Return (X, Y) of the center of cell containing provided text 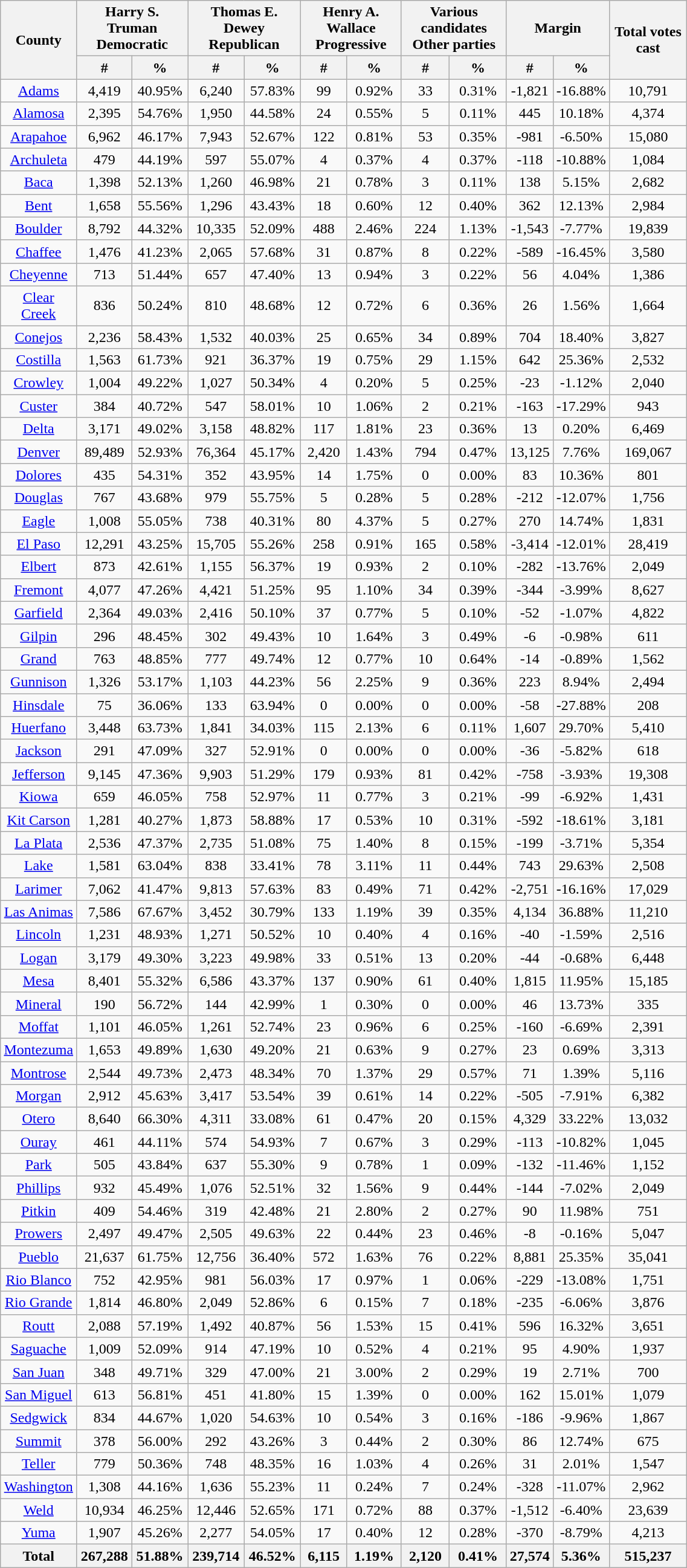
-6 (529, 636)
-5.82% (581, 751)
35,041 (648, 1257)
Rio Blanco (39, 1280)
Delta (39, 429)
-11.07% (581, 1487)
1,756 (648, 498)
-14 (529, 659)
-6.69% (581, 1027)
54.76% (160, 114)
-229 (529, 1280)
0.87% (374, 251)
-186 (529, 1418)
58.01% (272, 406)
777 (216, 659)
2,040 (648, 383)
Phillips (39, 1188)
3.11% (374, 866)
7.76% (581, 452)
19,308 (648, 774)
0.81% (374, 137)
2,416 (216, 613)
Mesa (39, 981)
2,536 (105, 843)
834 (105, 1418)
Jefferson (39, 774)
Lake (39, 866)
49.43% (272, 636)
1,027 (216, 383)
6,962 (105, 137)
21,637 (105, 1257)
-13.08% (581, 1280)
1.64% (374, 636)
52.91% (272, 751)
613 (105, 1395)
3,158 (216, 429)
169,067 (648, 452)
2,508 (648, 866)
239,714 (216, 1556)
40.31% (272, 521)
801 (648, 475)
-282 (529, 567)
Teller (39, 1464)
18 (324, 205)
0.57% (478, 1073)
57.68% (272, 251)
6,115 (324, 1556)
17,029 (648, 889)
1.15% (478, 360)
0.64% (478, 659)
-1.12% (581, 383)
-8 (529, 1234)
49.20% (272, 1050)
36.37% (272, 360)
49.03% (160, 613)
51.29% (272, 774)
Huerfano (39, 728)
14.74% (581, 521)
659 (105, 797)
Gunnison (39, 682)
-328 (529, 1487)
-0.68% (581, 958)
44.11% (160, 1142)
0.96% (374, 1027)
-8.79% (581, 1533)
451 (216, 1395)
63.94% (272, 705)
6,448 (648, 958)
0.26% (478, 1464)
8,792 (105, 228)
45.26% (160, 1533)
43.37% (272, 981)
-1.59% (581, 935)
1,308 (105, 1487)
42.48% (272, 1211)
1,103 (216, 682)
3.00% (374, 1372)
3,179 (105, 958)
43.25% (160, 544)
378 (105, 1441)
1.40% (374, 843)
574 (216, 1142)
10.18% (581, 114)
-99 (529, 797)
1,231 (105, 935)
319 (216, 1211)
1,607 (529, 728)
1,841 (216, 728)
56.00% (160, 1441)
0.89% (478, 337)
50.52% (272, 935)
1.53% (374, 1326)
55.26% (272, 544)
42.95% (160, 1280)
44.67% (160, 1418)
Summit (39, 1441)
Rio Grande (39, 1303)
2,516 (648, 935)
25.35% (581, 1257)
55.07% (272, 160)
3,580 (648, 251)
27,574 (529, 1556)
36.40% (272, 1257)
4,374 (648, 114)
47.26% (160, 590)
704 (529, 337)
3,452 (216, 912)
1,653 (105, 1050)
779 (105, 1464)
1,937 (648, 1349)
-0.16% (581, 1234)
Montezuma (39, 1050)
San Miguel (39, 1395)
409 (105, 1211)
515,237 (648, 1556)
435 (105, 475)
Park (39, 1165)
53.54% (272, 1096)
1,950 (216, 114)
208 (648, 705)
270 (529, 521)
48.85% (160, 659)
1,326 (105, 682)
0.18% (478, 1303)
19,839 (648, 228)
47.00% (272, 1372)
12,291 (105, 544)
48.34% (272, 1073)
0.69% (581, 1050)
6,240 (216, 91)
6,382 (648, 1096)
-118 (529, 160)
33.08% (272, 1119)
51.25% (272, 590)
2,364 (105, 613)
53.17% (160, 682)
752 (105, 1280)
Harry S. TrumanDemocratic (132, 28)
0.51% (374, 958)
48.93% (160, 935)
675 (648, 1441)
1,907 (105, 1533)
4,311 (216, 1119)
767 (105, 498)
46 (529, 1004)
1,476 (105, 251)
16 (324, 1464)
Fremont (39, 590)
49.89% (160, 1050)
County (39, 40)
-18.61% (581, 820)
50.34% (272, 383)
547 (216, 406)
5.15% (581, 182)
0.06% (478, 1280)
20 (425, 1119)
66.30% (160, 1119)
48.35% (272, 1464)
37 (324, 613)
2,473 (216, 1073)
-212 (529, 498)
45.17% (272, 452)
115 (324, 728)
7,586 (105, 912)
-3.99% (581, 590)
2.25% (374, 682)
-6.50% (581, 137)
42.99% (272, 1004)
179 (324, 774)
11,210 (648, 912)
1,296 (216, 205)
0.54% (374, 1418)
Henry A. WallaceProgressive (352, 28)
Lincoln (39, 935)
-10.82% (581, 1142)
Kiowa (39, 797)
88 (425, 1510)
40.72% (160, 406)
748 (216, 1464)
Denver (39, 452)
Grand (39, 659)
55.05% (160, 521)
49.47% (160, 1234)
1.10% (374, 590)
90 (529, 1211)
43.95% (272, 475)
48.82% (272, 429)
40.03% (272, 337)
0.92% (374, 91)
921 (216, 360)
1,020 (216, 1418)
362 (529, 205)
1,004 (105, 383)
190 (105, 1004)
49.74% (272, 659)
1.43% (374, 452)
44.32% (160, 228)
-13.76% (581, 567)
Gilpin (39, 636)
1,076 (216, 1188)
36.06% (160, 705)
5,410 (648, 728)
Eagle (39, 521)
26 (529, 306)
55.32% (160, 981)
29.70% (581, 728)
1,261 (216, 1027)
-758 (529, 774)
329 (216, 1372)
32 (324, 1188)
267,288 (105, 1556)
76,364 (216, 452)
0.46% (478, 1234)
63.04% (160, 866)
12,756 (216, 1257)
2.71% (581, 1372)
1,079 (648, 1395)
-52 (529, 613)
4,421 (216, 590)
7,943 (216, 137)
3,876 (648, 1303)
33.41% (272, 866)
-10.88% (581, 160)
0.94% (374, 274)
56.72% (160, 1004)
58.43% (160, 337)
445 (529, 114)
48.68% (272, 306)
751 (648, 1211)
137 (324, 981)
43.84% (160, 1165)
54.63% (272, 1418)
1,658 (105, 205)
1,492 (216, 1326)
-0.89% (581, 659)
-113 (529, 1142)
81 (425, 774)
2,420 (324, 452)
9,145 (105, 774)
12,446 (216, 1510)
50.10% (272, 613)
-27.88% (581, 705)
1.03% (374, 1464)
24 (324, 114)
1,045 (648, 1142)
Total votes cast (648, 40)
0.39% (478, 590)
15.01% (581, 1395)
873 (105, 567)
0.91% (374, 544)
76 (425, 1257)
41.23% (160, 251)
2,497 (105, 1234)
4,419 (105, 91)
5,354 (648, 843)
54.31% (160, 475)
4,329 (529, 1119)
52.86% (272, 1303)
1.06% (374, 406)
122 (324, 137)
2,962 (648, 1487)
597 (216, 160)
43.68% (160, 498)
4,134 (529, 912)
10,335 (216, 228)
1,009 (105, 1349)
30.79% (272, 912)
Adams (39, 91)
54.93% (272, 1142)
52.13% (160, 182)
-1,512 (529, 1510)
4.37% (374, 521)
44.16% (160, 1487)
-16.16% (581, 889)
0.60% (374, 205)
48.45% (160, 636)
6,586 (216, 981)
1,873 (216, 820)
51.08% (272, 843)
0.67% (374, 1142)
-1,821 (529, 91)
-163 (529, 406)
9,813 (216, 889)
1,398 (105, 182)
67.67% (160, 912)
1,155 (216, 567)
738 (216, 521)
2,494 (648, 682)
1,636 (216, 1487)
Cheyenne (39, 274)
80 (324, 521)
932 (105, 1188)
1,532 (216, 337)
-36 (529, 751)
13,125 (529, 452)
52.67% (272, 137)
55.30% (272, 1165)
34.03% (272, 728)
46.17% (160, 137)
55.75% (272, 498)
-1.07% (581, 613)
41.47% (160, 889)
488 (324, 228)
165 (425, 544)
-235 (529, 1303)
54.46% (160, 1211)
-6.40% (581, 1510)
56.03% (272, 1280)
2,065 (216, 251)
291 (105, 751)
Bent (39, 205)
-3.71% (581, 843)
2,912 (105, 1096)
44.23% (272, 682)
Moffat (39, 1027)
Las Animas (39, 912)
1,562 (648, 659)
-370 (529, 1533)
61.75% (160, 1257)
61.73% (160, 360)
618 (648, 751)
49.63% (272, 1234)
-7.02% (581, 1188)
-7.77% (581, 228)
-160 (529, 1027)
8,640 (105, 1119)
13,032 (648, 1119)
13.73% (581, 1004)
29.63% (581, 866)
Washington (39, 1487)
52.65% (272, 1510)
2,236 (105, 337)
4,213 (648, 1533)
3,313 (648, 1050)
327 (216, 751)
Alamosa (39, 114)
-981 (529, 137)
28,419 (648, 544)
-17.29% (581, 406)
45.63% (160, 1096)
50.24% (160, 306)
8,881 (529, 1257)
572 (324, 1257)
47.37% (160, 843)
49.98% (272, 958)
292 (216, 1441)
0.58% (478, 544)
55.56% (160, 205)
22 (324, 1234)
4.90% (581, 1349)
0.97% (374, 1280)
5,047 (648, 1234)
12.13% (581, 205)
-589 (529, 251)
63.73% (160, 728)
Garfield (39, 613)
8,401 (105, 981)
Ouray (39, 1142)
1,386 (648, 274)
3,171 (105, 429)
335 (648, 1004)
3,651 (648, 1326)
2,532 (648, 360)
0.63% (374, 1050)
15,080 (648, 137)
3,827 (648, 337)
-44 (529, 958)
1.75% (374, 475)
52.97% (272, 797)
914 (216, 1349)
Sedgwick (39, 1418)
0.75% (374, 360)
44.19% (160, 160)
57.83% (272, 91)
Hinsdale (39, 705)
Thomas E. DeweyRepublican (244, 28)
46.25% (160, 1510)
Total (39, 1556)
1,431 (648, 797)
117 (324, 429)
86 (529, 1441)
Saguache (39, 1349)
Clear Creek (39, 306)
657 (216, 274)
49.73% (160, 1073)
637 (216, 1165)
Pitkin (39, 1211)
1,271 (216, 935)
33.22% (581, 1119)
Crowley (39, 383)
1.63% (374, 1257)
-2,751 (529, 889)
Boulder (39, 228)
4.04% (581, 274)
Custer (39, 406)
56.81% (160, 1395)
50.36% (160, 1464)
-592 (529, 820)
57.63% (272, 889)
43.43% (272, 205)
1,867 (648, 1418)
171 (324, 1510)
16.32% (581, 1326)
San Juan (39, 1372)
57.19% (160, 1326)
1.37% (374, 1073)
2,277 (216, 1533)
6,469 (648, 429)
1,260 (216, 182)
2,395 (105, 114)
46.98% (272, 182)
0.09% (478, 1165)
52.74% (272, 1027)
505 (105, 1165)
348 (105, 1372)
51.44% (160, 274)
1,084 (648, 160)
Chaffee (39, 251)
49.22% (160, 383)
-11.46% (581, 1165)
0.90% (374, 981)
713 (105, 274)
2,088 (105, 1326)
Conejos (39, 337)
Montrose (39, 1073)
10,934 (105, 1510)
758 (216, 797)
700 (648, 1372)
-3.93% (581, 774)
162 (529, 1395)
Pueblo (39, 1257)
0.65% (374, 337)
49.71% (160, 1372)
836 (105, 306)
Margin (558, 28)
15,185 (648, 981)
1,101 (105, 1027)
55.23% (272, 1487)
1,751 (648, 1280)
43.26% (272, 1441)
642 (529, 360)
8.94% (581, 682)
11.98% (581, 1211)
2.13% (374, 728)
5,116 (648, 1073)
-7.91% (581, 1096)
-3,414 (529, 544)
Prowers (39, 1234)
763 (105, 659)
810 (216, 306)
56.37% (272, 567)
138 (529, 182)
52.93% (160, 452)
384 (105, 406)
41.80% (272, 1395)
36.88% (581, 912)
4,822 (648, 613)
46.52% (272, 1556)
89,489 (105, 452)
2,391 (648, 1027)
Costilla (39, 360)
224 (425, 228)
-0.98% (581, 636)
611 (648, 636)
3,448 (105, 728)
2,505 (216, 1234)
5.36% (581, 1556)
58.88% (272, 820)
1,547 (648, 1464)
11.95% (581, 981)
1.13% (478, 228)
1,630 (216, 1050)
Jackson (39, 751)
144 (216, 1004)
Yuma (39, 1533)
743 (529, 866)
2.46% (374, 228)
8,627 (648, 590)
La Plata (39, 843)
1,581 (105, 866)
Various candidatesOther parties (454, 28)
Kit Carson (39, 820)
10,791 (648, 91)
47.19% (272, 1349)
1,281 (105, 820)
1,664 (648, 306)
-16.88% (581, 91)
-6.92% (581, 797)
70 (324, 1073)
Larimer (39, 889)
Archuleta (39, 160)
-16.45% (581, 251)
2.01% (581, 1464)
40.95% (160, 91)
23,639 (648, 1510)
Logan (39, 958)
Mineral (39, 1004)
1,008 (105, 521)
596 (529, 1326)
461 (105, 1142)
979 (216, 498)
-505 (529, 1096)
25.36% (581, 360)
2,120 (425, 1556)
52.51% (272, 1188)
0.61% (374, 1096)
15,705 (216, 544)
46.80% (160, 1303)
223 (529, 682)
3,223 (216, 958)
49.30% (160, 958)
-12.07% (581, 498)
Arapahoe (39, 137)
40.27% (160, 820)
-9.96% (581, 1418)
296 (105, 636)
0.55% (374, 114)
-1,543 (529, 228)
Baca (39, 182)
51.88% (160, 1556)
3,417 (216, 1096)
1,814 (105, 1303)
-58 (529, 705)
2,735 (216, 843)
25 (324, 337)
-12.01% (581, 544)
Otero (39, 1119)
Routt (39, 1326)
47.40% (272, 274)
9,903 (216, 774)
0.53% (374, 820)
Morgan (39, 1096)
Dolores (39, 475)
18.40% (581, 337)
258 (324, 544)
1,815 (529, 981)
-144 (529, 1188)
40.87% (272, 1326)
99 (324, 91)
El Paso (39, 544)
3,181 (648, 820)
1,831 (648, 521)
44.58% (272, 114)
Weld (39, 1510)
47.09% (160, 751)
302 (216, 636)
479 (105, 160)
1,152 (648, 1165)
-132 (529, 1165)
794 (425, 452)
-199 (529, 843)
-23 (529, 383)
12.74% (581, 1441)
2,682 (648, 182)
943 (648, 406)
42.61% (160, 567)
2,984 (648, 205)
54.05% (272, 1533)
7,062 (105, 889)
0.52% (374, 1349)
45.49% (160, 1188)
Elbert (39, 567)
838 (216, 866)
53 (425, 137)
78 (324, 866)
4,077 (105, 590)
-6.06% (581, 1303)
1.81% (374, 429)
49.02% (160, 429)
981 (216, 1280)
-344 (529, 590)
1,563 (105, 360)
2.80% (374, 1211)
Douglas (39, 498)
10.36% (581, 475)
352 (216, 475)
2,544 (105, 1073)
-40 (529, 935)
47.36% (160, 774)
